Pinpoint the cell where the given text exists, returning its [X, Y] midpoint coordinate. 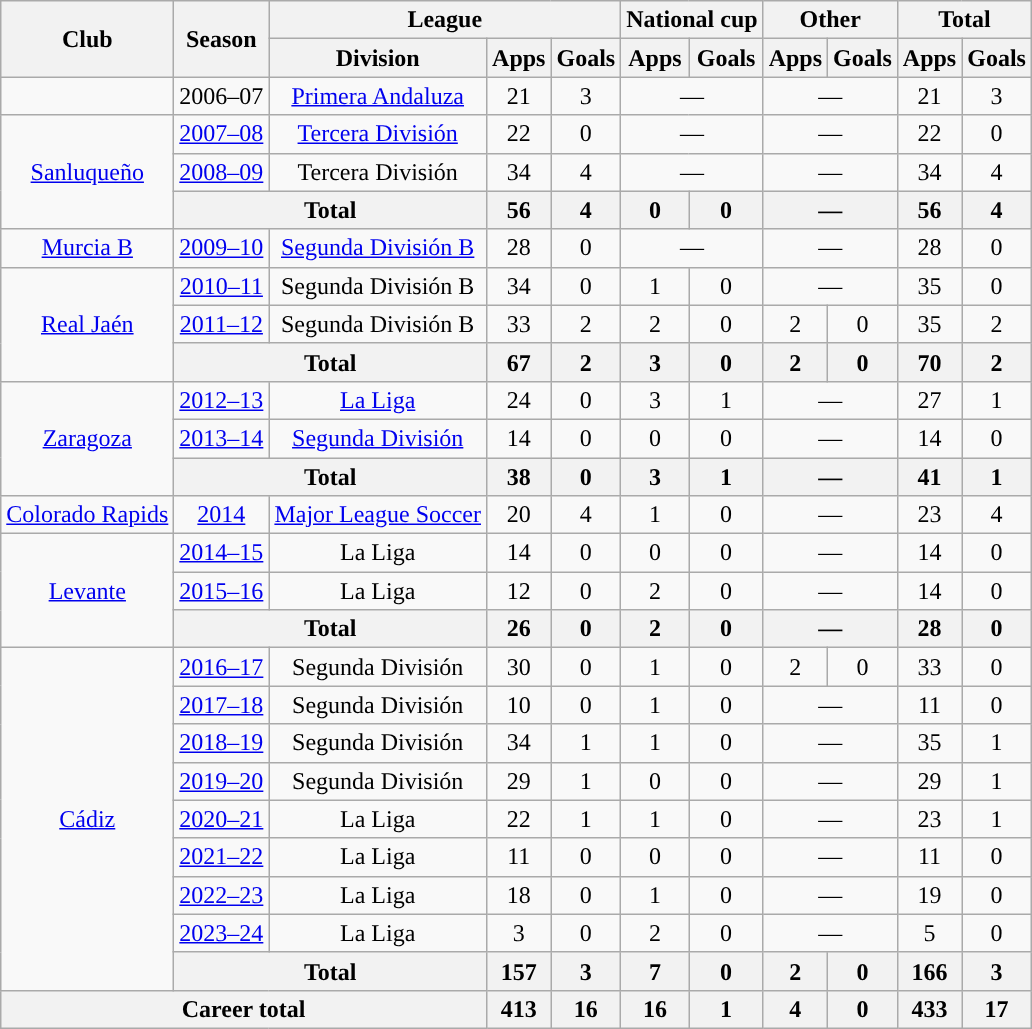
Sanluqueño [88, 172]
2019–20 [222, 781]
166 [929, 971]
2007–08 [222, 134]
2012–13 [222, 400]
2015–16 [222, 591]
18 [519, 895]
2008–09 [222, 172]
17 [997, 1009]
70 [929, 362]
2010–11 [222, 286]
2023–24 [222, 933]
2014–15 [222, 553]
30 [519, 667]
Primera Andaluza [378, 96]
National cup [692, 20]
2022–23 [222, 895]
41 [929, 477]
League [445, 20]
Colorado Rapids [88, 515]
2009–10 [222, 248]
2018–19 [222, 743]
Major League Soccer [378, 515]
413 [519, 1009]
12 [519, 591]
20 [519, 515]
Levante [88, 591]
19 [929, 895]
5 [929, 933]
Cádiz [88, 820]
2017–18 [222, 705]
2011–12 [222, 324]
27 [929, 400]
2013–14 [222, 438]
157 [519, 971]
Other [830, 20]
Murcia B [88, 248]
10 [519, 705]
Real Jaén [88, 324]
Career total [244, 1009]
26 [519, 629]
Season [222, 39]
2020–21 [222, 819]
Club [88, 39]
7 [655, 971]
2006–07 [222, 96]
38 [519, 477]
Division [378, 58]
Zaragoza [88, 438]
24 [519, 400]
2016–17 [222, 667]
2014 [222, 515]
2021–22 [222, 857]
433 [929, 1009]
67 [519, 362]
